Capture the cell that displays the provided text and extract its [x, y] central coordinate. 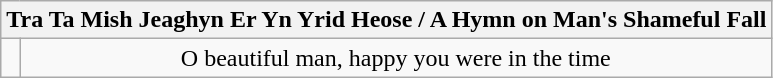
O beautiful man, happy you were in the time [396, 58]
Tra Ta Mish Jeaghyn Er Yn Yrid Heose / A Hymn on Man's Shameful Fall [386, 20]
